Output the (x, y) coordinate of the center of the cell containing the given text.  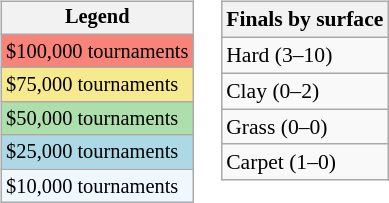
Carpet (1–0) (304, 162)
Hard (3–10) (304, 55)
$50,000 tournaments (97, 119)
$75,000 tournaments (97, 85)
$10,000 tournaments (97, 186)
Clay (0–2) (304, 91)
$100,000 tournaments (97, 51)
Grass (0–0) (304, 127)
Finals by surface (304, 20)
Legend (97, 18)
$25,000 tournaments (97, 152)
